Identify which cell holds the provided text, then report its (X, Y) central coordinate. 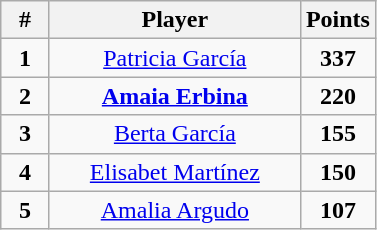
155 (338, 134)
337 (338, 58)
150 (338, 172)
# (26, 20)
2 (26, 96)
107 (338, 210)
1 (26, 58)
Elisabet Martínez (174, 172)
Amaia Erbina (174, 96)
4 (26, 172)
5 (26, 210)
3 (26, 134)
Berta García (174, 134)
Points (338, 20)
Patricia García (174, 58)
Amalia Argudo (174, 210)
220 (338, 96)
Player (174, 20)
